Scan for the cell matching the given text and deliver its (x, y) coordinate at center. 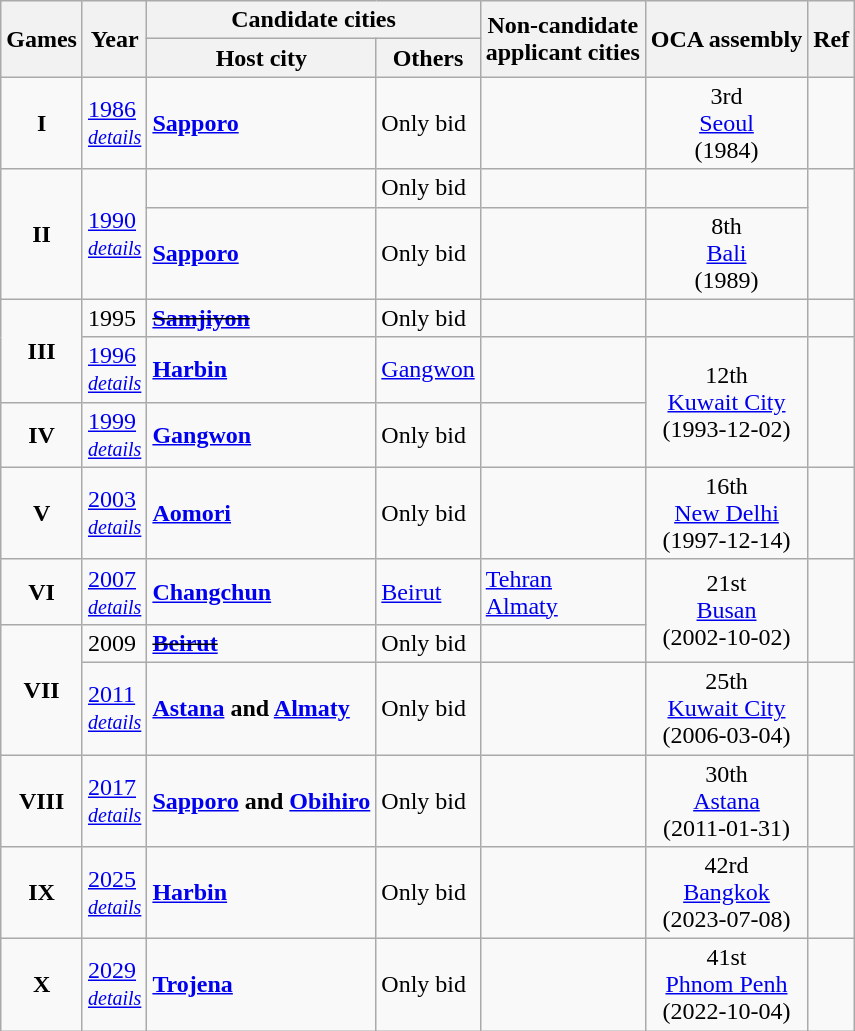
Non-candidateapplicant cities (562, 39)
X (42, 985)
42rd Bangkok(2023-07-08) (726, 893)
12th Kuwait City(1993-12-02) (726, 402)
Astana and Almaty (262, 708)
Changchun (262, 592)
VIII (42, 800)
Sapporo and Obihiro (262, 800)
16th New Delhi(1997-12-14) (726, 513)
Ref (832, 39)
1995 (114, 318)
1990details (114, 234)
I (42, 123)
1986details (114, 123)
Samjiyon (262, 318)
V (42, 513)
2003details (114, 513)
2029details (114, 985)
IX (42, 893)
OCA assembly (726, 39)
2009 (114, 643)
2011details (114, 708)
II (42, 234)
Others (428, 58)
III (42, 350)
Aomori (262, 513)
VII (42, 689)
Games (42, 39)
Host city (262, 58)
VI (42, 592)
41st Phnom Penh(2022-10-04) (726, 985)
30th Astana(2011-01-31) (726, 800)
25th Kuwait City(2006-03-04) (726, 708)
3rd Seoul(1984) (726, 123)
21st Busan(2002-10-02) (726, 610)
1999details (114, 434)
2025details (114, 893)
Year (114, 39)
IV (42, 434)
Candidate cities (314, 20)
2007details (114, 592)
Trojena (262, 985)
2017details (114, 800)
Tehran Almaty (562, 592)
1996details (114, 370)
8th Bali(1989) (726, 253)
